Extract the [x, y] coordinate from the center of the cell holding the provided text.  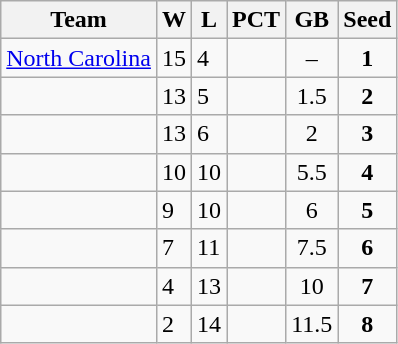
L [210, 20]
14 [210, 324]
W [174, 20]
– [312, 58]
5.5 [312, 172]
GB [312, 20]
9 [174, 210]
15 [174, 58]
11 [210, 248]
1 [368, 58]
11.5 [312, 324]
North Carolina [79, 58]
3 [368, 134]
8 [368, 324]
PCT [256, 20]
1.5 [312, 96]
Seed [368, 20]
Team [79, 20]
7.5 [312, 248]
